Output the (X, Y) coordinate of the center of the cell containing the given text.  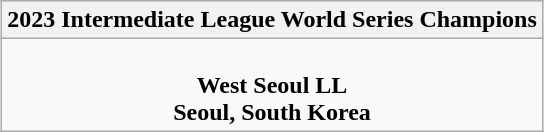
West Seoul LLSeoul, South Korea (272, 85)
2023 Intermediate League World Series Champions (272, 20)
